Output the [X, Y] coordinate of the center of the cell containing the given text.  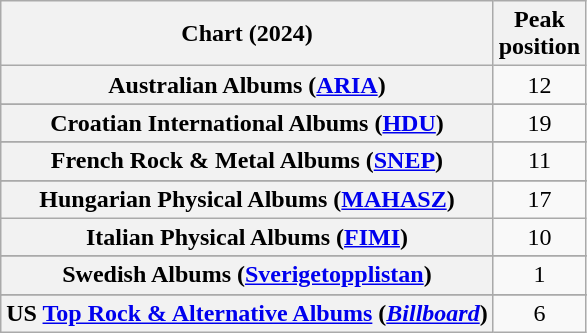
19 [539, 123]
French Rock & Metal Albums (SNEP) [247, 161]
US Top Rock & Alternative Albums (Billboard) [247, 313]
6 [539, 313]
1 [539, 275]
Chart (2024) [247, 34]
Australian Albums (ARIA) [247, 85]
12 [539, 85]
Swedish Albums (Sverigetopplistan) [247, 275]
17 [539, 199]
10 [539, 237]
Italian Physical Albums (FIMI) [247, 237]
Croatian International Albums (HDU) [247, 123]
Hungarian Physical Albums (MAHASZ) [247, 199]
11 [539, 161]
Peakposition [539, 34]
